Scan for the cell matching the given text and deliver its (x, y) coordinate at center. 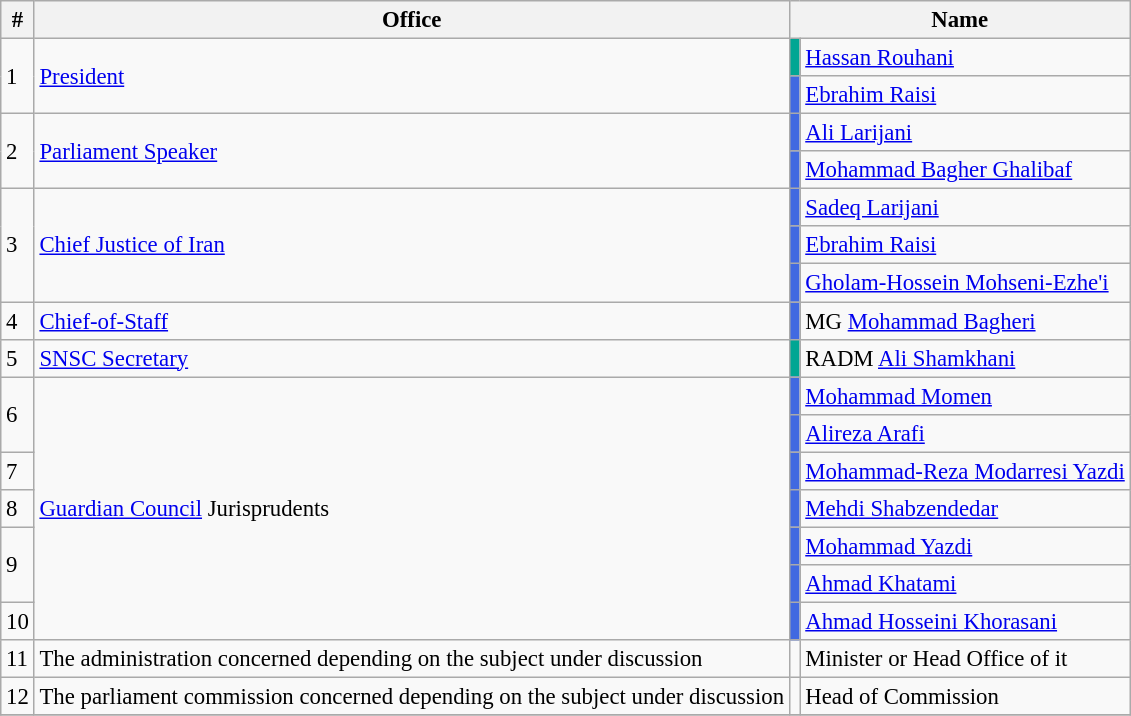
9 (18, 564)
# (18, 20)
Ali Larijani (965, 133)
Mohammad Yazdi (965, 546)
Mehdi Shabzendedar (965, 509)
President (412, 76)
Mohammad-Reza Modarresi Yazdi (965, 471)
3 (18, 246)
SNSC Secretary (412, 358)
Minister or Head Office of it (965, 659)
Chief Justice of Iran (412, 246)
2 (18, 152)
1 (18, 76)
The parliament commission concerned depending on the subject under discussion (412, 697)
4 (18, 321)
Sadeq Larijani (965, 208)
6 (18, 414)
Head of Commission (965, 697)
5 (18, 358)
Hassan Rouhani (965, 58)
Ahmad Hosseini Khorasani (965, 621)
RADM Ali Shamkhani (965, 358)
Alireza Arafi (965, 433)
Mohammad Bagher Ghalibaf (965, 170)
The administration concerned depending on the subject under discussion (412, 659)
Ahmad Khatami (965, 584)
Guardian Council Jurisprudents (412, 508)
12 (18, 697)
10 (18, 621)
MG Mohammad Bagheri (965, 321)
Office (412, 20)
Mohammad Momen (965, 396)
Gholam-Hossein Mohseni-Ezhe'i (965, 283)
8 (18, 509)
Parliament Speaker (412, 152)
7 (18, 471)
Chief-of-Staff (412, 321)
Name (960, 20)
11 (18, 659)
